Output the [x, y] coordinate of the center of the cell containing the given text.  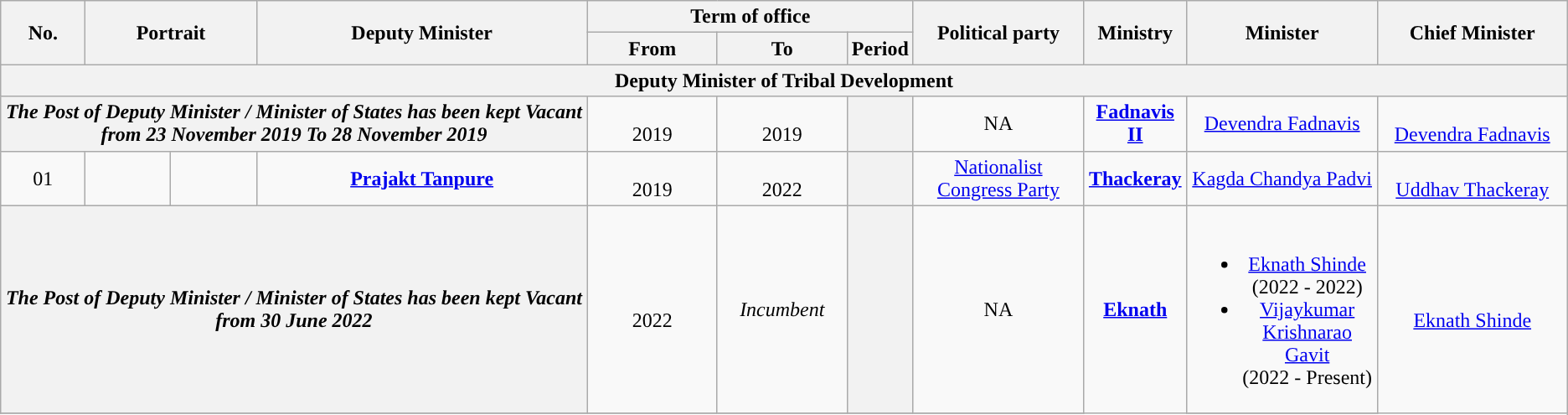
The Post of Deputy Minister / Minister of States has been kept Vacant from 23 November 2019 To 28 November 2019 [294, 124]
Eknath Shinde [1473, 309]
No. [44, 33]
Prajakt Tanpure [422, 178]
Deputy Minister of Tribal Development [784, 80]
Portrait [171, 33]
Minister [1282, 33]
From [652, 49]
Nationalist Congress Party [998, 178]
Thackeray [1135, 178]
The Post of Deputy Minister / Minister of States has been kept Vacant from 30 June 2022 [294, 309]
Chief Minister [1473, 33]
Political party [998, 33]
Ministry [1135, 33]
01 [44, 178]
Incumbent [782, 309]
Term of office [750, 17]
Period [879, 49]
To [782, 49]
Uddhav Thackeray [1473, 178]
Eknath Shinde(2022 - 2022)Vijaykumar Krishnarao Gavit (2022 - Present) [1282, 309]
Deputy Minister [422, 33]
Kagda Chandya Padvi [1282, 178]
Fadnavis II [1135, 124]
Eknath [1135, 309]
